Output the [x, y] coordinate of the center of the cell containing the given text.  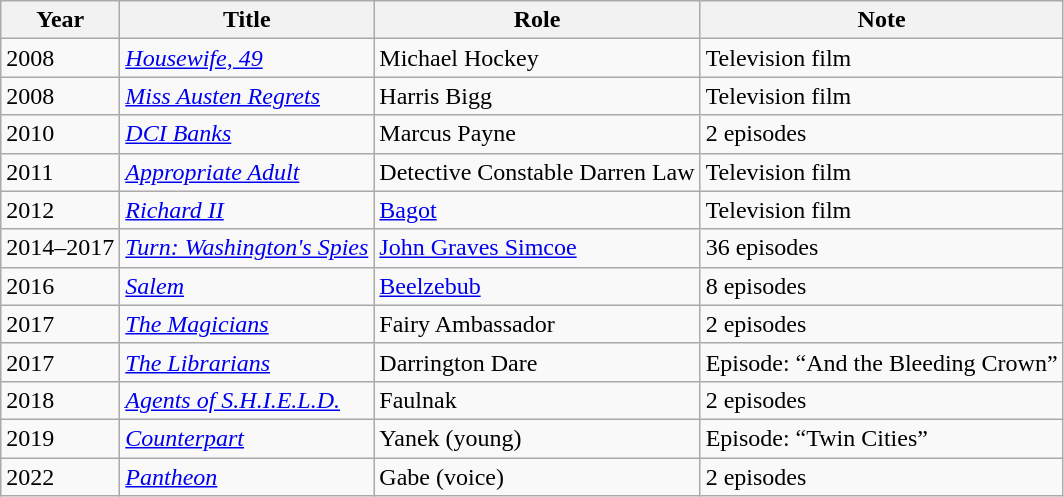
36 episodes [882, 248]
DCI Banks [247, 134]
Episode: “And the Bleeding Crown” [882, 362]
Role [537, 20]
Fairy Ambassador [537, 324]
Episode: “Twin Cities” [882, 438]
Michael Hockey [537, 58]
Agents of S.H.I.E.L.D. [247, 400]
2014–2017 [60, 248]
Yanek (young) [537, 438]
8 episodes [882, 286]
2022 [60, 477]
Note [882, 20]
Faulnak [537, 400]
2010 [60, 134]
Housewife, 49 [247, 58]
The Librarians [247, 362]
Counterpart [247, 438]
Harris Bigg [537, 96]
Appropriate Adult [247, 172]
Detective Constable Darren Law [537, 172]
2018 [60, 400]
The Magicians [247, 324]
Pantheon [247, 477]
Turn: Washington's Spies [247, 248]
Salem [247, 286]
Bagot [537, 210]
2016 [60, 286]
Darrington Dare [537, 362]
Marcus Payne [537, 134]
2019 [60, 438]
Gabe (voice) [537, 477]
Title [247, 20]
Miss Austen Regrets [247, 96]
Richard II [247, 210]
Year [60, 20]
Beelzebub [537, 286]
John Graves Simcoe [537, 248]
2012 [60, 210]
2011 [60, 172]
